Capture the cell that displays the provided text and extract its [X, Y] central coordinate. 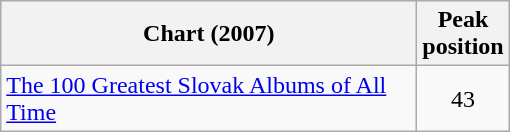
Peakposition [463, 34]
43 [463, 98]
Chart (2007) [209, 34]
The 100 Greatest Slovak Albums of All Time [209, 98]
